Output the [X, Y] coordinate of the center of the cell containing the given text.  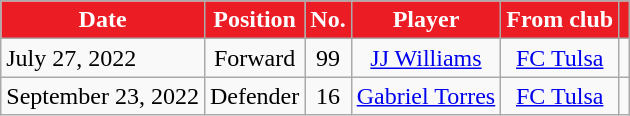
Forward [254, 58]
No. [328, 20]
September 23, 2022 [103, 96]
99 [328, 58]
Date [103, 20]
Gabriel Torres [426, 96]
Player [426, 20]
Position [254, 20]
16 [328, 96]
From club [560, 20]
July 27, 2022 [103, 58]
Defender [254, 96]
JJ Williams [426, 58]
